Pinpoint the cell where the given text exists, returning its (X, Y) midpoint coordinate. 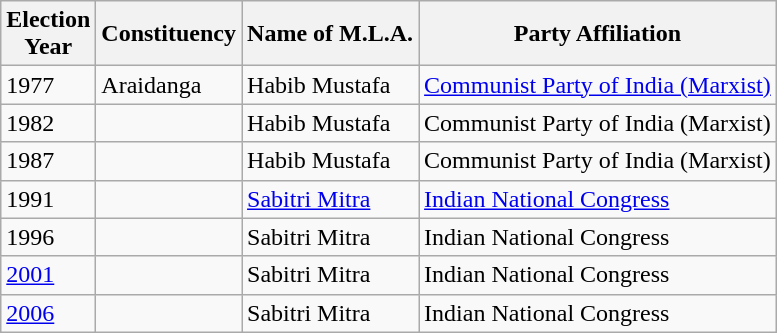
2006 (48, 313)
Election Year (48, 34)
1987 (48, 161)
Party Affiliation (598, 34)
1996 (48, 237)
2001 (48, 275)
Name of M.L.A. (330, 34)
Constituency (169, 34)
1991 (48, 199)
1982 (48, 123)
Araidanga (169, 85)
1977 (48, 85)
